Capture the cell that displays the provided text and extract its [X, Y] central coordinate. 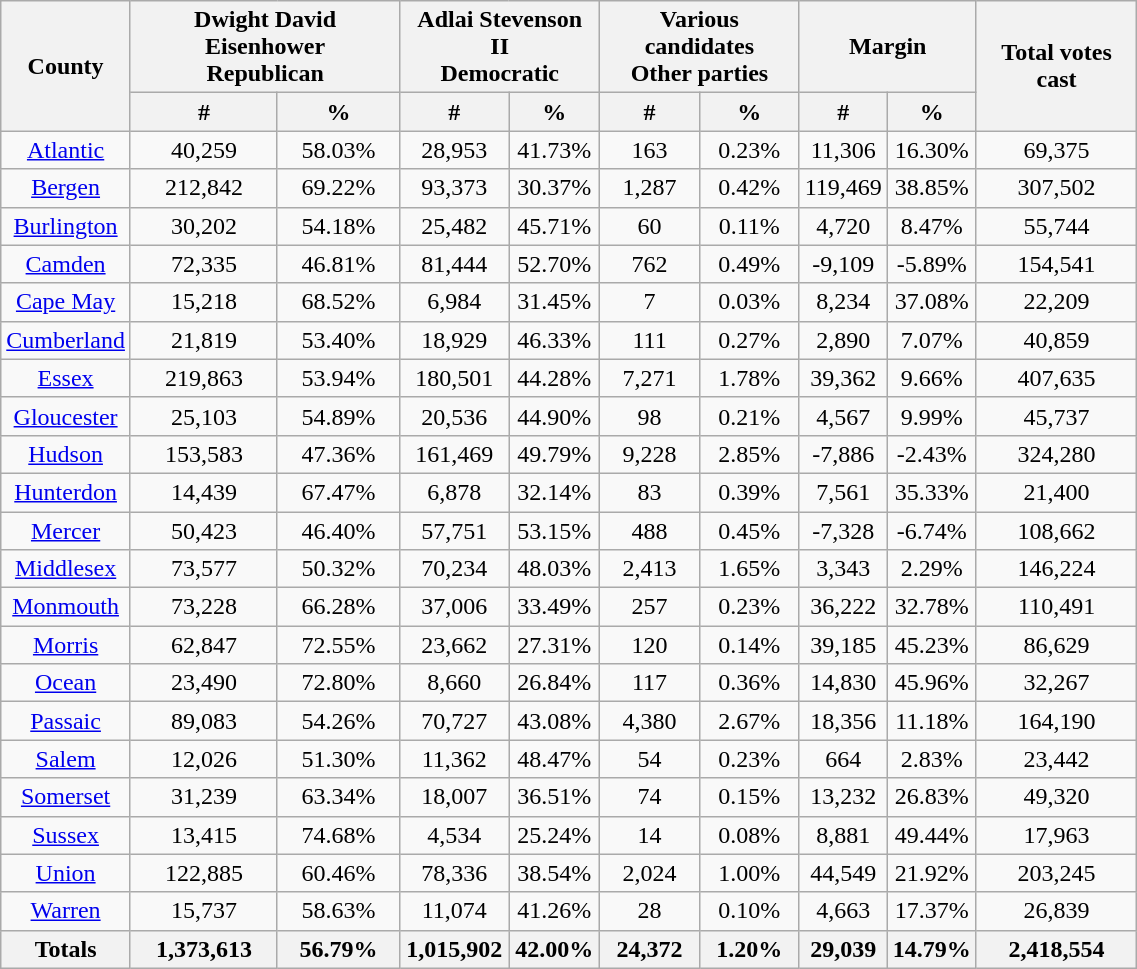
Union [66, 873]
4,720 [843, 226]
42.00% [554, 949]
62,847 [204, 645]
54.89% [338, 416]
2.83% [932, 759]
163 [650, 150]
56.79% [338, 949]
307,502 [1056, 188]
98 [650, 416]
2,890 [843, 340]
1,287 [650, 188]
21,400 [1056, 492]
4,380 [650, 721]
72,335 [204, 264]
60.46% [338, 873]
25,482 [454, 226]
53.15% [554, 531]
0.42% [749, 188]
50.32% [338, 569]
2.29% [932, 569]
161,469 [454, 454]
40,259 [204, 150]
46.33% [554, 340]
83 [650, 492]
1.20% [749, 949]
Sussex [66, 835]
762 [650, 264]
32.78% [932, 607]
70,234 [454, 569]
54.26% [338, 721]
24,372 [650, 949]
28 [650, 911]
Middlesex [66, 569]
6,878 [454, 492]
14.79% [932, 949]
6,984 [454, 302]
69,375 [1056, 150]
16.30% [932, 150]
488 [650, 531]
72.55% [338, 645]
0.36% [749, 683]
0.14% [749, 645]
15,737 [204, 911]
47.36% [338, 454]
4,567 [843, 416]
14 [650, 835]
25.24% [554, 835]
52.70% [554, 264]
27.31% [554, 645]
57,751 [454, 531]
37,006 [454, 607]
55,744 [1056, 226]
153,583 [204, 454]
29,039 [843, 949]
1,373,613 [204, 949]
49.79% [554, 454]
45.96% [932, 683]
Margin [888, 47]
86,629 [1056, 645]
49,320 [1056, 797]
Various candidatesOther parties [700, 47]
39,362 [843, 378]
25,103 [204, 416]
81,444 [454, 264]
53.40% [338, 340]
41.73% [554, 150]
69.22% [338, 188]
2,418,554 [1056, 949]
26,839 [1056, 911]
89,083 [204, 721]
219,863 [204, 378]
0.10% [749, 911]
12,026 [204, 759]
67.47% [338, 492]
46.81% [338, 264]
8,660 [454, 683]
154,541 [1056, 264]
45.71% [554, 226]
36,222 [843, 607]
Atlantic [66, 150]
Passaic [66, 721]
23,662 [454, 645]
68.52% [338, 302]
43.08% [554, 721]
Monmouth [66, 607]
14,439 [204, 492]
Somerset [66, 797]
120 [650, 645]
32,267 [1056, 683]
37.08% [932, 302]
48.03% [554, 569]
7.07% [932, 340]
35.33% [932, 492]
407,635 [1056, 378]
45,737 [1056, 416]
44.28% [554, 378]
Bergen [66, 188]
7 [650, 302]
93,373 [454, 188]
0.15% [749, 797]
324,280 [1056, 454]
13,415 [204, 835]
17,963 [1056, 835]
31,239 [204, 797]
32.14% [554, 492]
74.68% [338, 835]
8.47% [932, 226]
0.27% [749, 340]
212,842 [204, 188]
Camden [66, 264]
33.49% [554, 607]
Ocean [66, 683]
45.23% [932, 645]
-7,328 [843, 531]
51.30% [338, 759]
40,859 [1056, 340]
11,074 [454, 911]
1.00% [749, 873]
Burlington [66, 226]
21.92% [932, 873]
-9,109 [843, 264]
36.51% [554, 797]
18,929 [454, 340]
111 [650, 340]
28,953 [454, 150]
Hudson [66, 454]
3,343 [843, 569]
18,007 [454, 797]
63.34% [338, 797]
7,561 [843, 492]
21,819 [204, 340]
2,413 [650, 569]
31.45% [554, 302]
41.26% [554, 911]
2.67% [749, 721]
1.65% [749, 569]
22,209 [1056, 302]
11,362 [454, 759]
78,336 [454, 873]
164,190 [1056, 721]
30,202 [204, 226]
-6.74% [932, 531]
8,881 [843, 835]
44,549 [843, 873]
15,218 [204, 302]
58.03% [338, 150]
County [66, 66]
38.85% [932, 188]
9.99% [932, 416]
58.63% [338, 911]
14,830 [843, 683]
119,469 [843, 188]
2.85% [749, 454]
54 [650, 759]
50,423 [204, 531]
4,534 [454, 835]
180,501 [454, 378]
38.54% [554, 873]
26.83% [932, 797]
203,245 [1056, 873]
26.84% [554, 683]
0.11% [749, 226]
146,224 [1056, 569]
0.49% [749, 264]
-2.43% [932, 454]
60 [650, 226]
Warren [66, 911]
70,727 [454, 721]
72.80% [338, 683]
110,491 [1056, 607]
1,015,902 [454, 949]
0.21% [749, 416]
-5.89% [932, 264]
39,185 [843, 645]
66.28% [338, 607]
53.94% [338, 378]
9,228 [650, 454]
0.08% [749, 835]
117 [650, 683]
73,228 [204, 607]
Mercer [66, 531]
Totals [66, 949]
2,024 [650, 873]
54.18% [338, 226]
Total votes cast [1056, 66]
Cape May [66, 302]
46.40% [338, 531]
664 [843, 759]
18,356 [843, 721]
13,232 [843, 797]
23,490 [204, 683]
23,442 [1056, 759]
Salem [66, 759]
0.03% [749, 302]
44.90% [554, 416]
74 [650, 797]
Dwight David EisenhowerRepublican [264, 47]
49.44% [932, 835]
73,577 [204, 569]
20,536 [454, 416]
7,271 [650, 378]
4,663 [843, 911]
Hunterdon [66, 492]
17.37% [932, 911]
30.37% [554, 188]
Essex [66, 378]
Cumberland [66, 340]
48.47% [554, 759]
11.18% [932, 721]
122,885 [204, 873]
108,662 [1056, 531]
9.66% [932, 378]
Gloucester [66, 416]
0.45% [749, 531]
0.39% [749, 492]
1.78% [749, 378]
-7,886 [843, 454]
11,306 [843, 150]
257 [650, 607]
Adlai Stevenson IIDemocratic [500, 47]
8,234 [843, 302]
Morris [66, 645]
